Extract the [x, y] coordinate from the center of the cell holding the provided text.  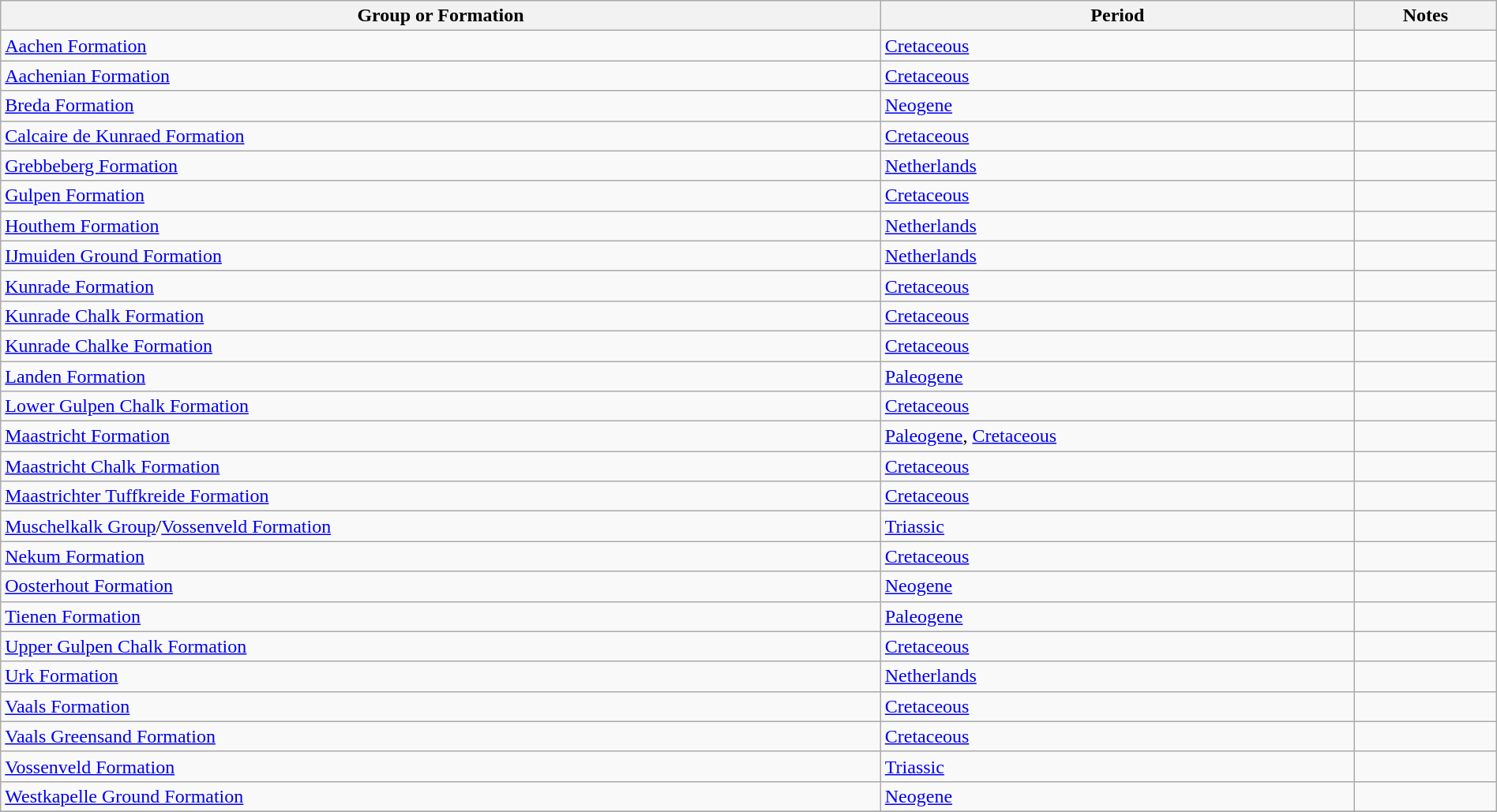
Urk Formation [441, 676]
Lower Gulpen Chalk Formation [441, 406]
IJmuiden Ground Formation [441, 256]
Paleogene, Cretaceous [1117, 436]
Maastricht Chalk Formation [441, 466]
Oosterhout Formation [441, 586]
Notes [1425, 16]
Kunrade Chalk Formation [441, 316]
Nekum Formation [441, 556]
Houthem Formation [441, 226]
Breda Formation [441, 106]
Gulpen Formation [441, 196]
Period [1117, 16]
Vaals Greensand Formation [441, 736]
Aachenian Formation [441, 76]
Aachen Formation [441, 46]
Westkapelle Ground Formation [441, 796]
Vaals Formation [441, 706]
Grebbeberg Formation [441, 166]
Tienen Formation [441, 616]
Kunrade Formation [441, 286]
Kunrade Chalke Formation [441, 346]
Upper Gulpen Chalk Formation [441, 646]
Maastrichter Tuffkreide Formation [441, 496]
Muschelkalk Group/Vossenveld Formation [441, 526]
Group or Formation [441, 16]
Landen Formation [441, 376]
Vossenveld Formation [441, 766]
Calcaire de Kunraed Formation [441, 136]
Maastricht Formation [441, 436]
